Pinpoint the cell where the given text exists, returning its (X, Y) midpoint coordinate. 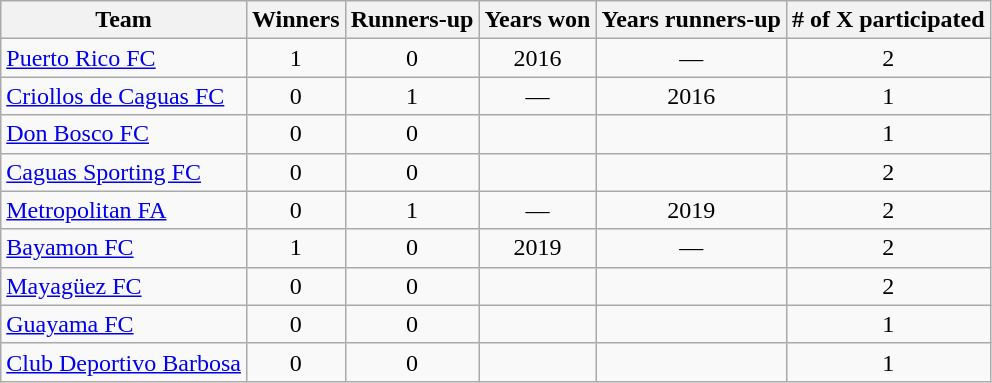
Criollos de Caguas FC (124, 96)
Mayagüez FC (124, 286)
Team (124, 20)
Winners (296, 20)
Years won (538, 20)
Guayama FC (124, 324)
Club Deportivo Barbosa (124, 362)
Metropolitan FA (124, 210)
Caguas Sporting FC (124, 172)
Bayamon FC (124, 248)
# of X participated (888, 20)
Puerto Rico FC (124, 58)
Runners-up (412, 20)
Don Bosco FC (124, 134)
Years runners-up (691, 20)
